Find where the given text appears and provide that cell's center as (x, y) coordinate. 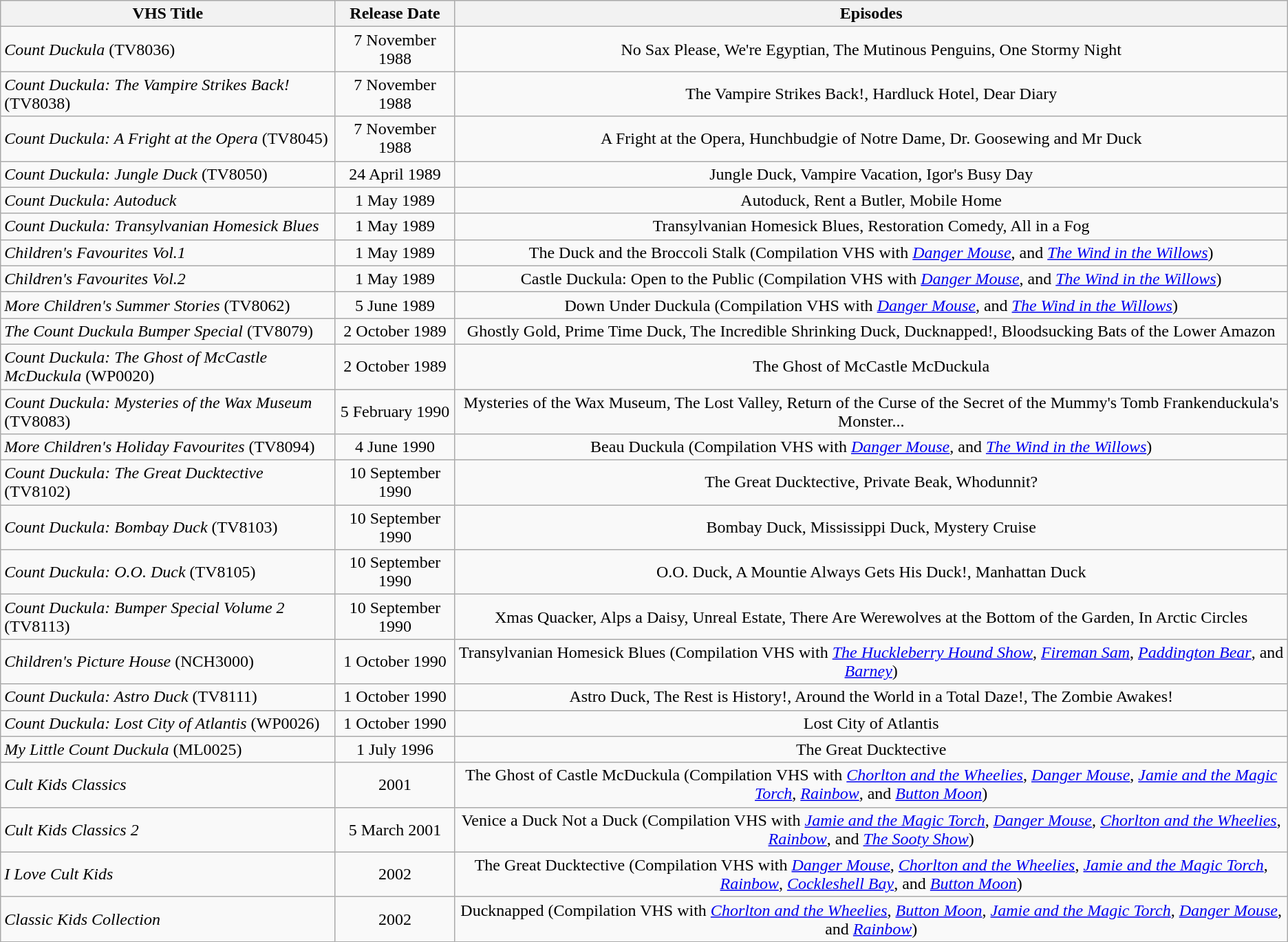
Ghostly Gold, Prime Time Duck, The Incredible Shrinking Duck, Ducknapped!, Bloodsucking Bats of the Lower Amazon (871, 331)
Count Duckula: Bombay Duck (TV8103) (168, 527)
The Ghost of McCastle McDuckula (871, 366)
I Love Cult Kids (168, 874)
Venice a Duck Not a Duck (Compilation VHS with Jamie and the Magic Torch, Danger Mouse, Chorlton and the Wheelies, Rainbow, and The Sooty Show) (871, 830)
The Vampire Strikes Back!, Hardluck Hotel, Dear Diary (871, 94)
O.O. Duck, A Mountie Always Gets His Duck!, Manhattan Duck (871, 572)
Ducknapped (Compilation VHS with Chorlton and the Wheelies, Button Moon, Jamie and the Magic Torch, Danger Mouse, and Rainbow) (871, 919)
2001 (395, 784)
More Children's Holiday Favourites (TV8094) (168, 447)
24 April 1989 (395, 174)
Count Duckula: Lost City of Atlantis (WP0026) (168, 723)
Count Duckula: Autoduck (168, 200)
Count Duckula: Transylvanian Homesick Blues (168, 226)
Castle Duckula: Open to the Public (Compilation VHS with Danger Mouse, and The Wind in the Willows) (871, 279)
Count Duckula: The Vampire Strikes Back! (TV8038) (168, 94)
Astro Duck, The Rest is History!, Around the World in a Total Daze!, The Zombie Awakes! (871, 697)
Count Duckula: O.O. Duck (TV8105) (168, 572)
Autoduck, Rent a Butler, Mobile Home (871, 200)
My Little Count Duckula (ML0025) (168, 749)
Children's Favourites Vol.2 (168, 279)
The Count Duckula Bumper Special (TV8079) (168, 331)
More Children's Summer Stories (TV8062) (168, 305)
Count Duckula: The Great Ducktective (TV8102) (168, 483)
Count Duckula: Mysteries of the Wax Museum (TV8083) (168, 411)
Cult Kids Classics (168, 784)
5 June 1989 (395, 305)
Count Duckula: Astro Duck (TV8111) (168, 697)
Transylvanian Homesick Blues (Compilation VHS with The Huckleberry Hound Show, Fireman Sam, Paddington Bear, and Barney) (871, 662)
No Sax Please, We're Egyptian, The Mutinous Penguins, One Stormy Night (871, 50)
4 June 1990 (395, 447)
5 February 1990 (395, 411)
Count Duckula: The Ghost of McCastle McDuckula (WP0020) (168, 366)
Classic Kids Collection (168, 919)
The Great Ducktective (871, 749)
Count Duckula: Jungle Duck (TV8050) (168, 174)
Episodes (871, 14)
Lost City of Atlantis (871, 723)
Down Under Duckula (Compilation VHS with Danger Mouse, and The Wind in the Willows) (871, 305)
Children's Favourites Vol.1 (168, 253)
Count Duckula: A Fright at the Opera (TV8045) (168, 139)
Children's Picture House (NCH3000) (168, 662)
The Duck and the Broccoli Stalk (Compilation VHS with Danger Mouse, and The Wind in the Willows) (871, 253)
Release Date (395, 14)
Mysteries of the Wax Museum, The Lost Valley, Return of the Curse of the Secret of the Mummy's Tomb Frankenduckula's Monster... (871, 411)
Xmas Quacker, Alps a Daisy, Unreal Estate, There Are Werewolves at the Bottom of the Garden, In Arctic Circles (871, 617)
The Great Ducktective, Private Beak, Whodunnit? (871, 483)
A Fright at the Opera, Hunchbudgie of Notre Dame, Dr. Goosewing and Mr Duck (871, 139)
5 March 2001 (395, 830)
Transylvanian Homesick Blues, Restoration Comedy, All in a Fog (871, 226)
VHS Title (168, 14)
Count Duckula: Bumper Special Volume 2 (TV8113) (168, 617)
Bombay Duck, Mississippi Duck, Mystery Cruise (871, 527)
Beau Duckula (Compilation VHS with Danger Mouse, and The Wind in the Willows) (871, 447)
Jungle Duck, Vampire Vacation, Igor's Busy Day (871, 174)
The Ghost of Castle McDuckula (Compilation VHS with Chorlton and the Wheelies, Danger Mouse, Jamie and the Magic Torch, Rainbow, and Button Moon) (871, 784)
Count Duckula (TV8036) (168, 50)
1 July 1996 (395, 749)
Cult Kids Classics 2 (168, 830)
